From the cell containing the given text, extract its center point as (x, y) coordinate. 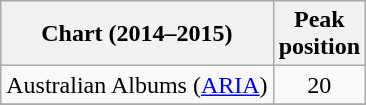
20 (319, 85)
Chart (2014–2015) (137, 34)
Peakposition (319, 34)
Australian Albums (ARIA) (137, 85)
